Output the [X, Y] coordinate of the center of the cell containing the given text.  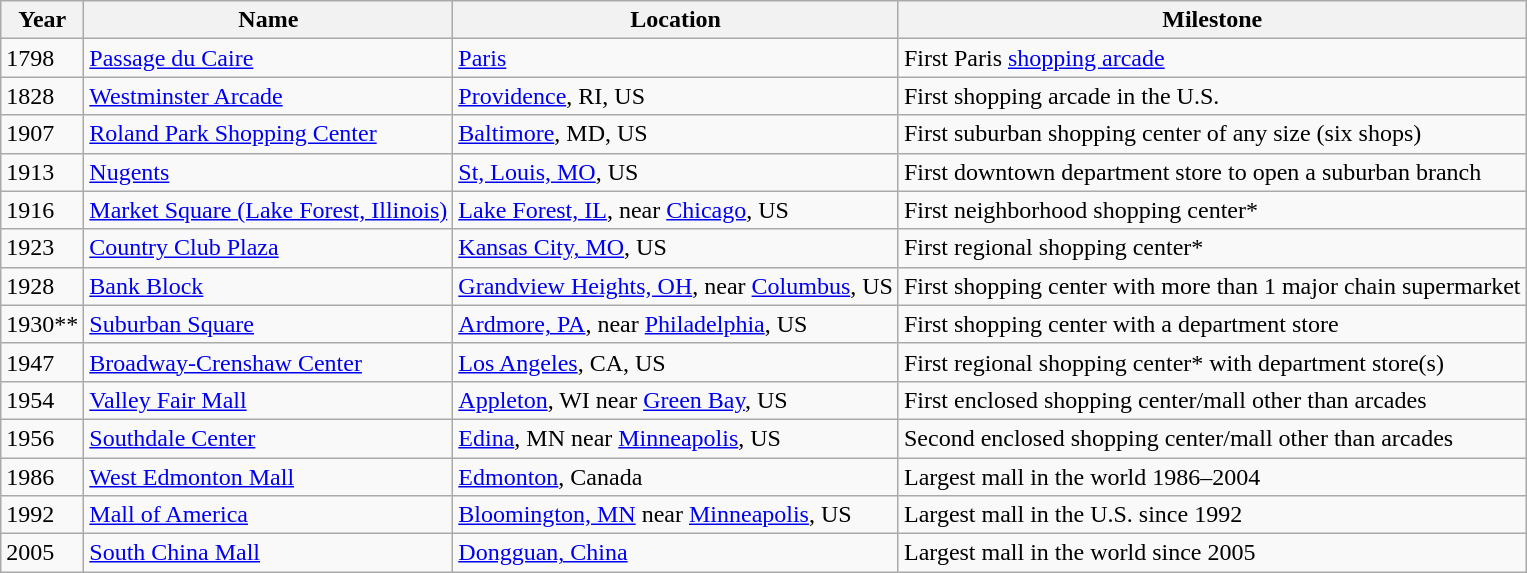
First shopping center with more than 1 major chain supermarket [1212, 286]
Location [676, 20]
1928 [42, 286]
Lake Forest, IL, near Chicago, US [676, 210]
1828 [42, 96]
Roland Park Shopping Center [268, 134]
Country Club Plaza [268, 248]
First shopping center with a department store [1212, 324]
Los Angeles, CA, US [676, 362]
1907 [42, 134]
Largest mall in the U.S. since 1992 [1212, 515]
Paris [676, 58]
Bloomington, MN near Minneapolis, US [676, 515]
1986 [42, 477]
Dongguan, China [676, 553]
1930** [42, 324]
Passage du Caire [268, 58]
First regional shopping center* with department store(s) [1212, 362]
First neighborhood shopping center* [1212, 210]
1923 [42, 248]
1916 [42, 210]
Year [42, 20]
St, Louis, MO, US [676, 172]
Name [268, 20]
Southdale Center [268, 438]
Baltimore, MD, US [676, 134]
Largest mall in the world since 2005 [1212, 553]
First suburban shopping center of any size (six shops) [1212, 134]
Valley Fair Mall [268, 400]
Westminster Arcade [268, 96]
Edmonton, Canada [676, 477]
First regional shopping center* [1212, 248]
1992 [42, 515]
Ardmore, PA, near Philadelphia, US [676, 324]
First enclosed shopping center/mall other than arcades [1212, 400]
Largest mall in the world 1986–2004 [1212, 477]
Broadway-Crenshaw Center [268, 362]
Suburban Square [268, 324]
Mall of America [268, 515]
Milestone [1212, 20]
West Edmonton Mall [268, 477]
2005 [42, 553]
Kansas City, MO, US [676, 248]
Edina, MN near Minneapolis, US [676, 438]
South China Mall [268, 553]
Providence, RI, US [676, 96]
First Paris shopping arcade [1212, 58]
1954 [42, 400]
Second enclosed shopping center/mall other than arcades [1212, 438]
1798 [42, 58]
Grandview Heights, OH, near Columbus, US [676, 286]
First downtown department store to open a suburban branch [1212, 172]
Market Square (Lake Forest, Illinois) [268, 210]
1956 [42, 438]
Appleton, WI near Green Bay, US [676, 400]
Nugents [268, 172]
1947 [42, 362]
Bank Block [268, 286]
1913 [42, 172]
First shopping arcade in the U.S. [1212, 96]
